Scan for the cell matching the given text and deliver its (x, y) coordinate at center. 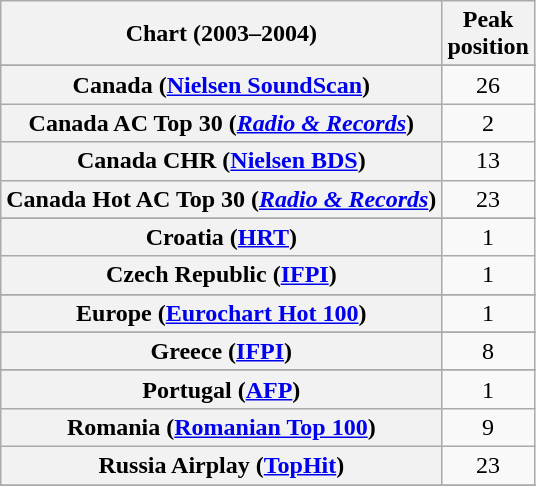
Czech Republic (IFPI) (222, 275)
2 (488, 123)
Canada CHR (Nielsen BDS) (222, 161)
Peakposition (488, 34)
13 (488, 161)
Chart (2003–2004) (222, 34)
Canada Hot AC Top 30 (Radio & Records) (222, 199)
Croatia (HRT) (222, 237)
Russia Airplay (TopHit) (222, 465)
Canada AC Top 30 (Radio & Records) (222, 123)
9 (488, 427)
26 (488, 85)
Romania (Romanian Top 100) (222, 427)
Europe (Eurochart Hot 100) (222, 313)
Canada (Nielsen SoundScan) (222, 85)
8 (488, 351)
Greece (IFPI) (222, 351)
Portugal (AFP) (222, 389)
